Return [X, Y] of the center of cell containing provided text 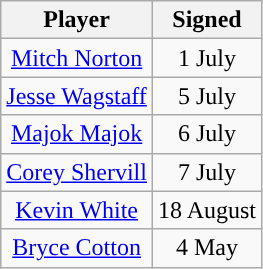
Player [77, 20]
Kevin White [77, 210]
Majok Majok [77, 134]
4 May [206, 248]
6 July [206, 134]
Jesse Wagstaff [77, 96]
Mitch Norton [77, 58]
1 July [206, 58]
7 July [206, 172]
18 August [206, 210]
Bryce Cotton [77, 248]
Signed [206, 20]
5 July [206, 96]
Corey Shervill [77, 172]
